For the text-containing cell, return its midpoint in [X, Y] coordinate format. 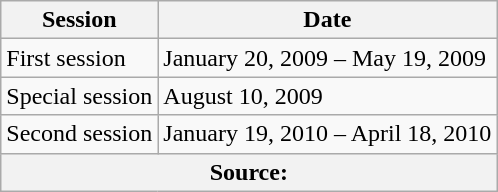
August 10, 2009 [328, 96]
Second session [80, 134]
January 19, 2010 – April 18, 2010 [328, 134]
Special session [80, 96]
Session [80, 20]
Source: [249, 172]
January 20, 2009 – May 19, 2009 [328, 58]
Date [328, 20]
First session [80, 58]
